Find where the given text appears and provide that cell's center as [X, Y] coordinate. 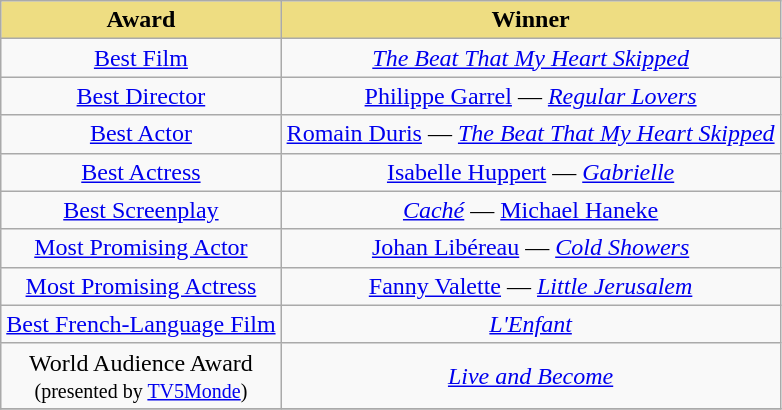
Live and Become [530, 376]
Winner [530, 20]
Fanny Valette — Little Jerusalem [530, 286]
World Audience Award (presented by TV5Monde) [141, 376]
Best Screenplay [141, 210]
Philippe Garrel — Regular Lovers [530, 96]
Caché — Michael Haneke [530, 210]
Best French-Language Film [141, 324]
Isabelle Huppert — Gabrielle [530, 172]
Award [141, 20]
Best Actress [141, 172]
Best Actor [141, 134]
Johan Libéreau — Cold Showers [530, 248]
The Beat That My Heart Skipped [530, 58]
Most Promising Actor [141, 248]
Most Promising Actress [141, 286]
Romain Duris — The Beat That My Heart Skipped [530, 134]
Best Film [141, 58]
Best Director [141, 96]
L'Enfant [530, 324]
